Pinpoint the cell where the given text exists, returning its [X, Y] midpoint coordinate. 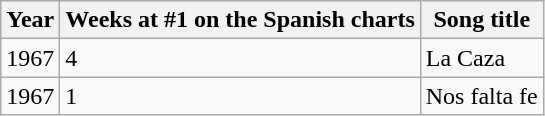
Nos falta fe [482, 96]
Year [30, 20]
Song title [482, 20]
4 [240, 58]
La Caza [482, 58]
Weeks at #1 on the Spanish charts [240, 20]
1 [240, 96]
